For the text-containing cell, return its midpoint in [x, y] coordinate format. 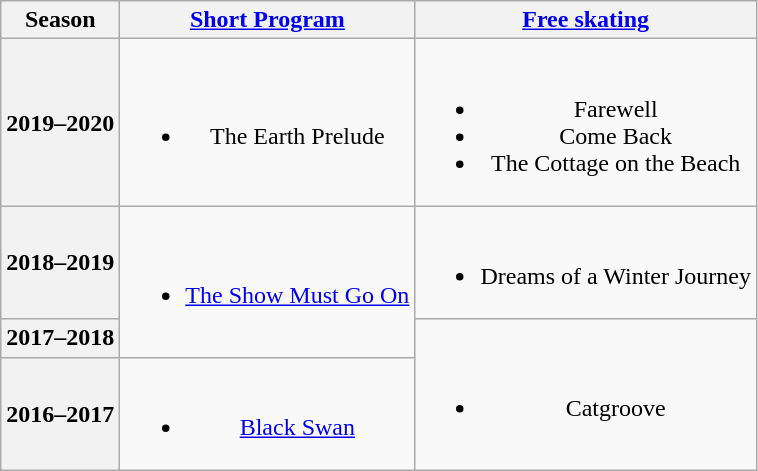
The Earth Prelude [268, 122]
The Show Must Go On [268, 282]
Dreams of a Winter Journey [586, 262]
Catgroove [586, 394]
Free skating [586, 20]
2016–2017 [60, 414]
FarewellCome BackThe Cottage on the Beach [586, 122]
Season [60, 20]
2017–2018 [60, 338]
Short Program [268, 20]
2019–2020 [60, 122]
2018–2019 [60, 262]
Black Swan [268, 414]
